Output the (x, y) coordinate of the center of the cell containing the given text.  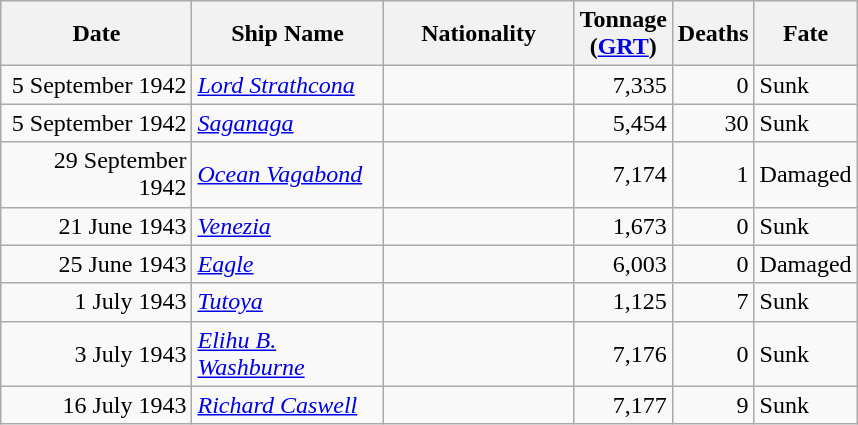
30 (713, 123)
Eagle (288, 264)
Elihu B. Washburne (288, 354)
7,174 (623, 174)
9 (713, 405)
Ship Name (288, 34)
25 June 1943 (96, 264)
3 July 1943 (96, 354)
Ocean Vagabond (288, 174)
1 July 1943 (96, 302)
Nationality (478, 34)
Tonnage(GRT) (623, 34)
7 (713, 302)
29 September 1942 (96, 174)
7,335 (623, 85)
1,125 (623, 302)
1,673 (623, 226)
Richard Caswell (288, 405)
1 (713, 174)
Tutoya (288, 302)
Fate (806, 34)
Saganaga (288, 123)
21 June 1943 (96, 226)
6,003 (623, 264)
16 July 1943 (96, 405)
Venezia (288, 226)
Date (96, 34)
7,177 (623, 405)
7,176 (623, 354)
5,454 (623, 123)
Deaths (713, 34)
Lord Strathcona (288, 85)
